For the text-containing cell, return its midpoint in [x, y] coordinate format. 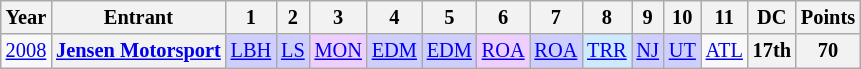
Jensen Motorsport [138, 51]
NJ [648, 51]
Entrant [138, 17]
LS [292, 51]
4 [394, 17]
UT [682, 51]
7 [556, 17]
Points [828, 17]
17th [772, 51]
10 [682, 17]
LBH [251, 51]
TRR [606, 51]
8 [606, 17]
5 [450, 17]
ATL [724, 51]
MON [338, 51]
2008 [26, 51]
2 [292, 17]
Year [26, 17]
11 [724, 17]
9 [648, 17]
6 [504, 17]
70 [828, 51]
3 [338, 17]
DC [772, 17]
1 [251, 17]
